For the text-containing cell, return its midpoint in [x, y] coordinate format. 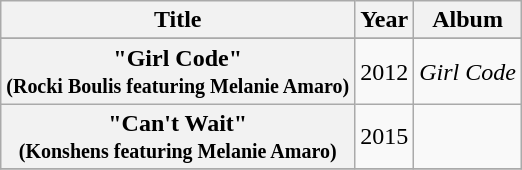
2015 [384, 136]
Year [384, 20]
"Can't Wait" (Konshens featuring Melanie Amaro) [178, 136]
"Girl Code" (Rocki Boulis featuring Melanie Amaro) [178, 72]
Girl Code [468, 72]
Album [468, 20]
Title [178, 20]
2012 [384, 72]
